Return the (X, Y) coordinate for the center point of the cell that contains the specified text.  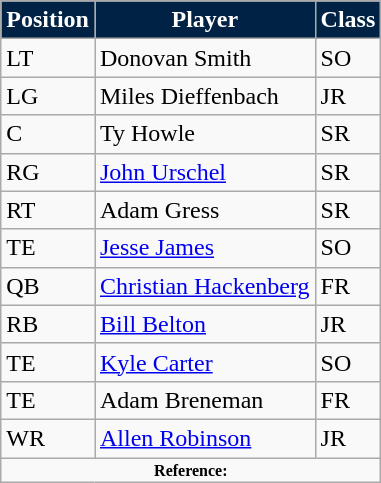
LT (48, 58)
Allen Robinson (204, 438)
John Urschel (204, 172)
LG (48, 96)
Adam Breneman (204, 400)
WR (48, 438)
Christian Hackenberg (204, 286)
Jesse James (204, 248)
Reference: (191, 470)
Ty Howle (204, 134)
Position (48, 20)
RT (48, 210)
RB (48, 324)
Kyle Carter (204, 362)
C (48, 134)
Class (348, 20)
Bill Belton (204, 324)
Miles Dieffenbach (204, 96)
QB (48, 286)
RG (48, 172)
Donovan Smith (204, 58)
Player (204, 20)
Adam Gress (204, 210)
